Extract the (X, Y) coordinate from the center of the cell holding the provided text.  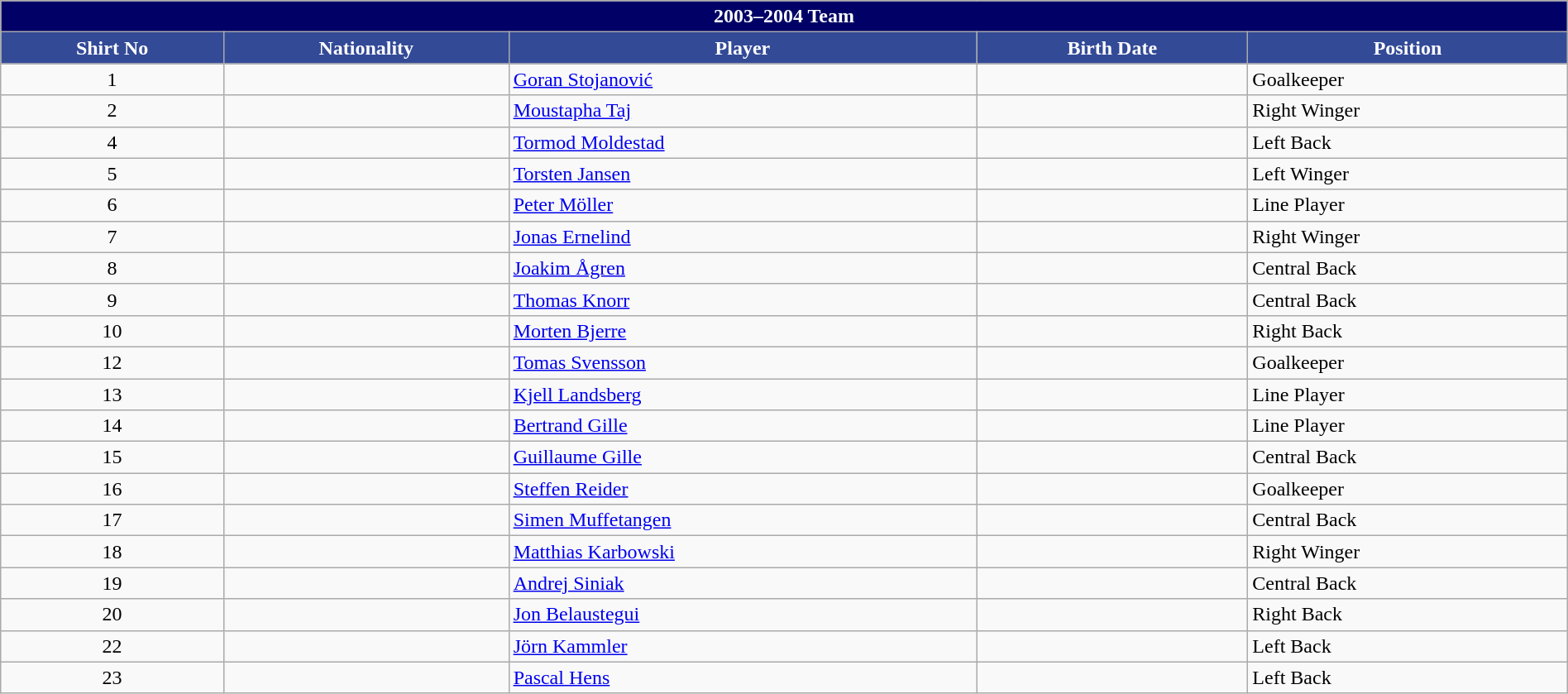
Guillaume Gille (743, 457)
4 (112, 142)
6 (112, 205)
2 (112, 111)
22 (112, 646)
Bertrand Gille (743, 426)
Morten Bjerre (743, 331)
8 (112, 268)
Thomas Knorr (743, 299)
Simen Muffetangen (743, 520)
Steffen Reider (743, 489)
13 (112, 395)
Jon Belaustegui (743, 615)
Andrej Siniak (743, 583)
Jonas Ernelind (743, 237)
20 (112, 615)
19 (112, 583)
5 (112, 174)
Matthias Karbowski (743, 552)
7 (112, 237)
Nationality (366, 48)
16 (112, 489)
Goran Stojanović (743, 79)
Joakim Ågren (743, 268)
Birth Date (1112, 48)
Tormod Moldestad (743, 142)
12 (112, 362)
1 (112, 79)
Jörn Kammler (743, 646)
Kjell Landsberg (743, 395)
23 (112, 677)
18 (112, 552)
Moustapha Taj (743, 111)
Position (1408, 48)
Tomas Svensson (743, 362)
Left Winger (1408, 174)
15 (112, 457)
Shirt No (112, 48)
9 (112, 299)
Peter Möller (743, 205)
Torsten Jansen (743, 174)
10 (112, 331)
14 (112, 426)
Player (743, 48)
2003–2004 Team (784, 17)
Pascal Hens (743, 677)
17 (112, 520)
